Return the (x, y) coordinate for the center point of the cell that contains the specified text.  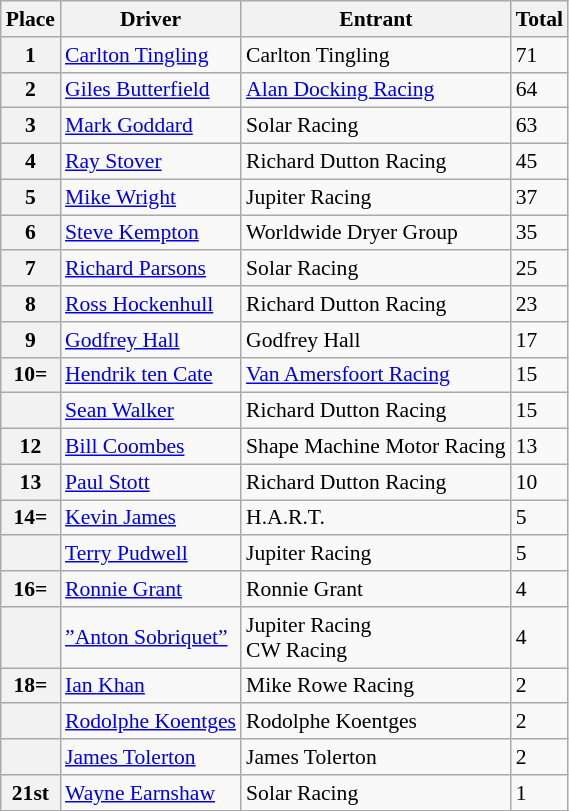
71 (540, 55)
Total (540, 19)
Ian Khan (150, 686)
10 (540, 482)
Mark Goddard (150, 126)
35 (540, 233)
12 (30, 447)
64 (540, 90)
18= (30, 686)
Ray Stover (150, 162)
21st (30, 793)
10= (30, 375)
17 (540, 340)
Mike Rowe Racing (376, 686)
63 (540, 126)
”Anton Sobriquet” (150, 638)
Place (30, 19)
Kevin James (150, 518)
3 (30, 126)
8 (30, 304)
Worldwide Dryer Group (376, 233)
Giles Butterfield (150, 90)
Shape Machine Motor Racing (376, 447)
Paul Stott (150, 482)
Terry Pudwell (150, 554)
H.A.R.T. (376, 518)
Sean Walker (150, 411)
Hendrik ten Cate (150, 375)
Bill Coombes (150, 447)
6 (30, 233)
Entrant (376, 19)
Steve Kempton (150, 233)
25 (540, 269)
9 (30, 340)
16= (30, 589)
Mike Wright (150, 197)
Ross Hockenhull (150, 304)
Richard Parsons (150, 269)
37 (540, 197)
Van Amersfoort Racing (376, 375)
7 (30, 269)
14= (30, 518)
23 (540, 304)
Jupiter RacingCW Racing (376, 638)
Driver (150, 19)
45 (540, 162)
Wayne Earnshaw (150, 793)
Alan Docking Racing (376, 90)
